Identify which cell holds the provided text, then report its [x, y] central coordinate. 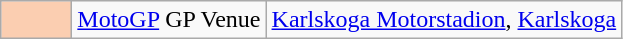
Karlskoga Motorstadion, Karlskoga [444, 20]
MotoGP GP Venue [169, 20]
